Extract the [x, y] coordinate from the center of the cell holding the provided text.  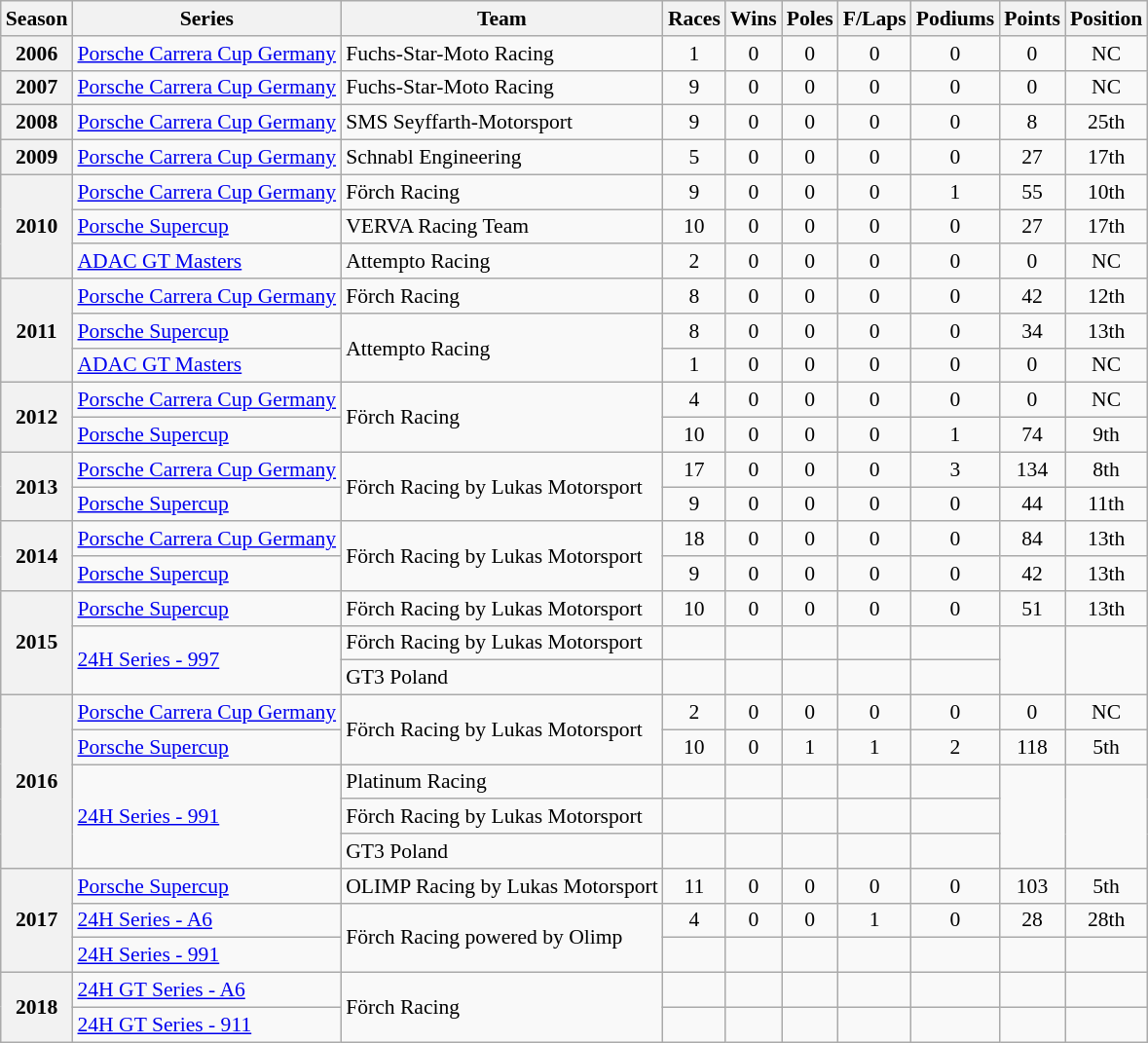
10th [1106, 192]
2014 [37, 557]
24H Series - A6 [206, 920]
24H GT Series - 911 [206, 1024]
118 [1032, 747]
2013 [37, 487]
Points [1032, 19]
44 [1032, 504]
34 [1032, 331]
Schnabl Engineering [502, 158]
VERVA Racing Team [502, 227]
84 [1032, 540]
Poles [810, 19]
Podiums [956, 19]
74 [1032, 435]
8th [1106, 469]
55 [1032, 192]
5 [694, 158]
134 [1032, 469]
24H Series - 997 [206, 660]
2009 [37, 158]
Wins [754, 19]
2008 [37, 123]
F/Laps [874, 19]
2015 [37, 643]
Platinum Racing [502, 782]
103 [1032, 886]
28 [1032, 920]
2016 [37, 782]
SMS Seyffarth-Motorsport [502, 123]
51 [1032, 609]
Season [37, 19]
2010 [37, 226]
Förch Racing powered by Olimp [502, 937]
25th [1106, 123]
11th [1106, 504]
2017 [37, 921]
12th [1106, 296]
Series [206, 19]
2018 [37, 1007]
2006 [37, 54]
2012 [37, 417]
17 [694, 469]
11 [694, 886]
24H GT Series - A6 [206, 990]
18 [694, 540]
2007 [37, 88]
Team [502, 19]
Races [694, 19]
3 [956, 469]
Position [1106, 19]
OLIMP Racing by Lukas Motorsport [502, 886]
2011 [37, 331]
28th [1106, 920]
9th [1106, 435]
